Find where the given text appears and provide that cell's center as [x, y] coordinate. 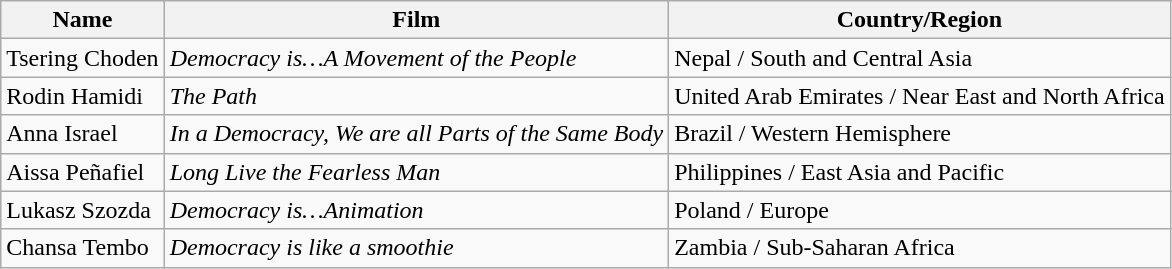
Lukasz Szozda [82, 210]
The Path [416, 96]
Tsering Choden [82, 58]
United Arab Emirates / Near East and North Africa [920, 96]
Philippines / East Asia and Pacific [920, 172]
Film [416, 20]
Country/Region [920, 20]
Poland / Europe [920, 210]
Name [82, 20]
Democracy is…Animation [416, 210]
Democracy is like a smoothie [416, 248]
Brazil / Western Hemisphere [920, 134]
Chansa Tembo [82, 248]
Zambia / Sub-Saharan Africa [920, 248]
Aissa Peñafiel [82, 172]
Rodin Hamidi [82, 96]
Long Live the Fearless Man [416, 172]
Anna Israel [82, 134]
In a Democracy, We are all Parts of the Same Body [416, 134]
Democracy is…A Movement of the People [416, 58]
Nepal / South and Central Asia [920, 58]
